Output the (x, y) coordinate of the center of the cell containing the given text.  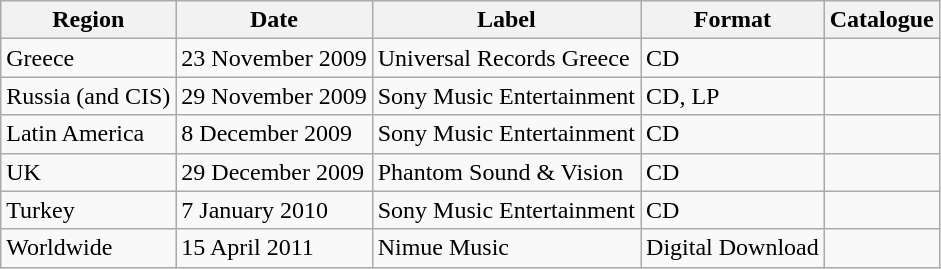
CD, LP (733, 96)
15 April 2011 (274, 248)
Label (506, 20)
29 December 2009 (274, 172)
Worldwide (88, 248)
Catalogue (882, 20)
23 November 2009 (274, 58)
8 December 2009 (274, 134)
Nimue Music (506, 248)
Region (88, 20)
Date (274, 20)
Format (733, 20)
Greece (88, 58)
Latin America (88, 134)
Universal Records Greece (506, 58)
Phantom Sound & Vision (506, 172)
Digital Download (733, 248)
7 January 2010 (274, 210)
Turkey (88, 210)
Russia (and CIS) (88, 96)
UK (88, 172)
29 November 2009 (274, 96)
